Identify which cell holds the provided text, then report its (X, Y) central coordinate. 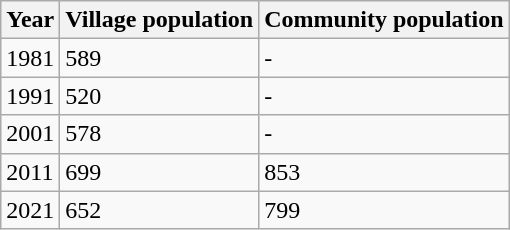
2011 (30, 172)
1981 (30, 58)
Community population (384, 20)
589 (160, 58)
1991 (30, 96)
578 (160, 134)
853 (384, 172)
Year (30, 20)
520 (160, 96)
699 (160, 172)
2021 (30, 210)
2001 (30, 134)
Village population (160, 20)
799 (384, 210)
652 (160, 210)
